From the cell containing the given text, extract its center point as [x, y] coordinate. 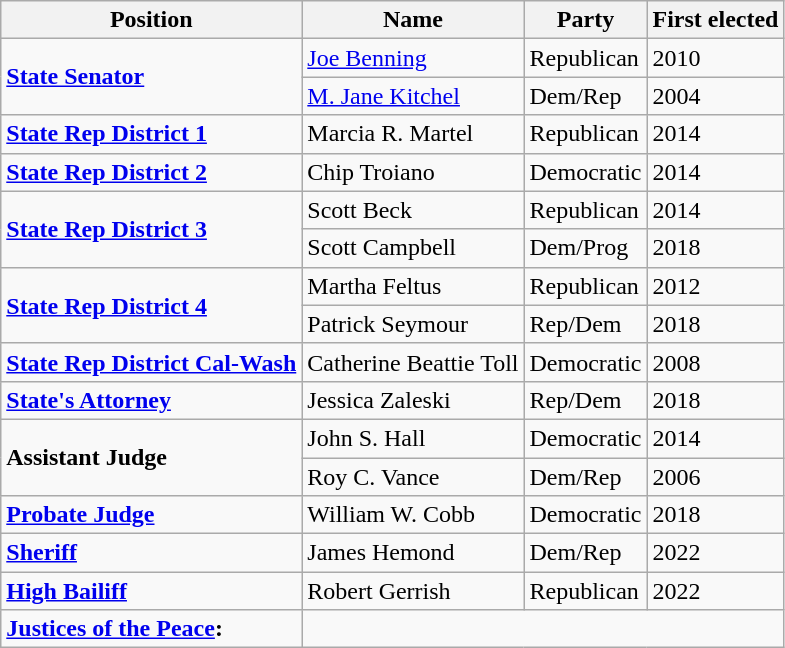
M. Jane Kitchel [413, 96]
Scott Beck [413, 210]
2006 [716, 477]
Patrick Seymour [413, 324]
Joe Benning [413, 58]
2008 [716, 362]
Chip Troiano [413, 172]
State Rep District 1 [152, 134]
High Bailiff [152, 591]
Position [152, 20]
Sheriff [152, 553]
William W. Cobb [413, 515]
Marcia R. Martel [413, 134]
Dem/Prog [586, 248]
John S. Hall [413, 438]
State Rep District Cal-Wash [152, 362]
Roy C. Vance [413, 477]
Robert Gerrish [413, 591]
First elected [716, 20]
State Rep District 4 [152, 305]
James Hemond [413, 553]
State's Attorney [152, 400]
Scott Campbell [413, 248]
Assistant Judge [152, 457]
State Senator [152, 77]
2012 [716, 286]
Jessica Zaleski [413, 400]
2004 [716, 96]
Party [586, 20]
Name [413, 20]
Catherine Beattie Toll [413, 362]
Martha Feltus [413, 286]
2010 [716, 58]
State Rep District 3 [152, 229]
Justices of the Peace: [152, 629]
State Rep District 2 [152, 172]
Probate Judge [152, 515]
